Find where the given text appears and provide that cell's center as (X, Y) coordinate. 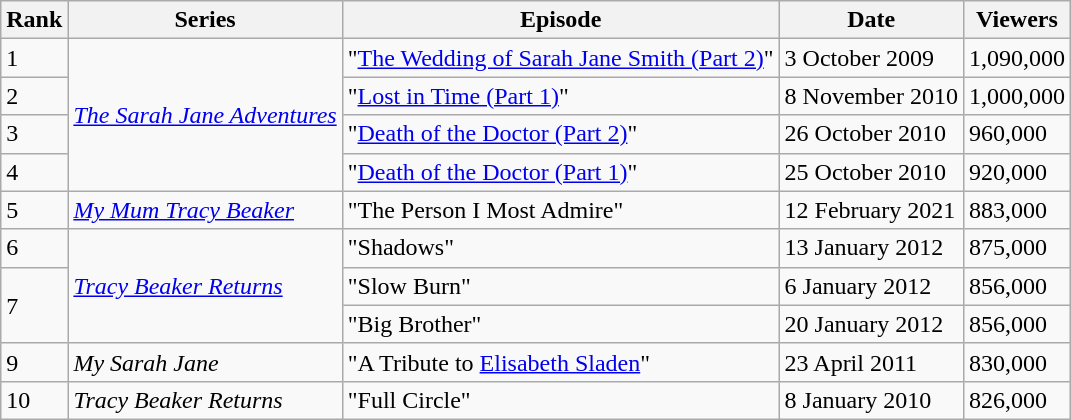
"A Tribute to Elisabeth Sladen" (560, 362)
25 October 2010 (871, 172)
"The Person I Most Admire" (560, 210)
26 October 2010 (871, 134)
5 (34, 210)
12 February 2021 (871, 210)
The Sarah Jane Adventures (205, 115)
826,000 (1016, 400)
23 April 2011 (871, 362)
920,000 (1016, 172)
1,000,000 (1016, 96)
6 (34, 248)
3 October 2009 (871, 58)
4 (34, 172)
8 January 2010 (871, 400)
Rank (34, 20)
830,000 (1016, 362)
My Mum Tracy Beaker (205, 210)
875,000 (1016, 248)
Date (871, 20)
1 (34, 58)
"Slow Burn" (560, 286)
3 (34, 134)
9 (34, 362)
20 January 2012 (871, 324)
7 (34, 305)
"Full Circle" (560, 400)
"Death of the Doctor (Part 1)" (560, 172)
8 November 2010 (871, 96)
"Big Brother" (560, 324)
1,090,000 (1016, 58)
2 (34, 96)
"Shadows" (560, 248)
Viewers (1016, 20)
13 January 2012 (871, 248)
"Death of the Doctor (Part 2)" (560, 134)
My Sarah Jane (205, 362)
Series (205, 20)
10 (34, 400)
883,000 (1016, 210)
960,000 (1016, 134)
Episode (560, 20)
6 January 2012 (871, 286)
"The Wedding of Sarah Jane Smith (Part 2)" (560, 58)
"Lost in Time (Part 1)" (560, 96)
